Provide the (X, Y) coordinate of the cell's center where the given text is located.  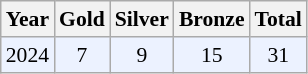
Gold (82, 19)
15 (212, 55)
31 (278, 55)
9 (142, 55)
2024 (28, 55)
Bronze (212, 19)
Silver (142, 19)
Year (28, 19)
Total (278, 19)
7 (82, 55)
